Determine the (X, Y) coordinate at the center of the cell enclosing the given text.  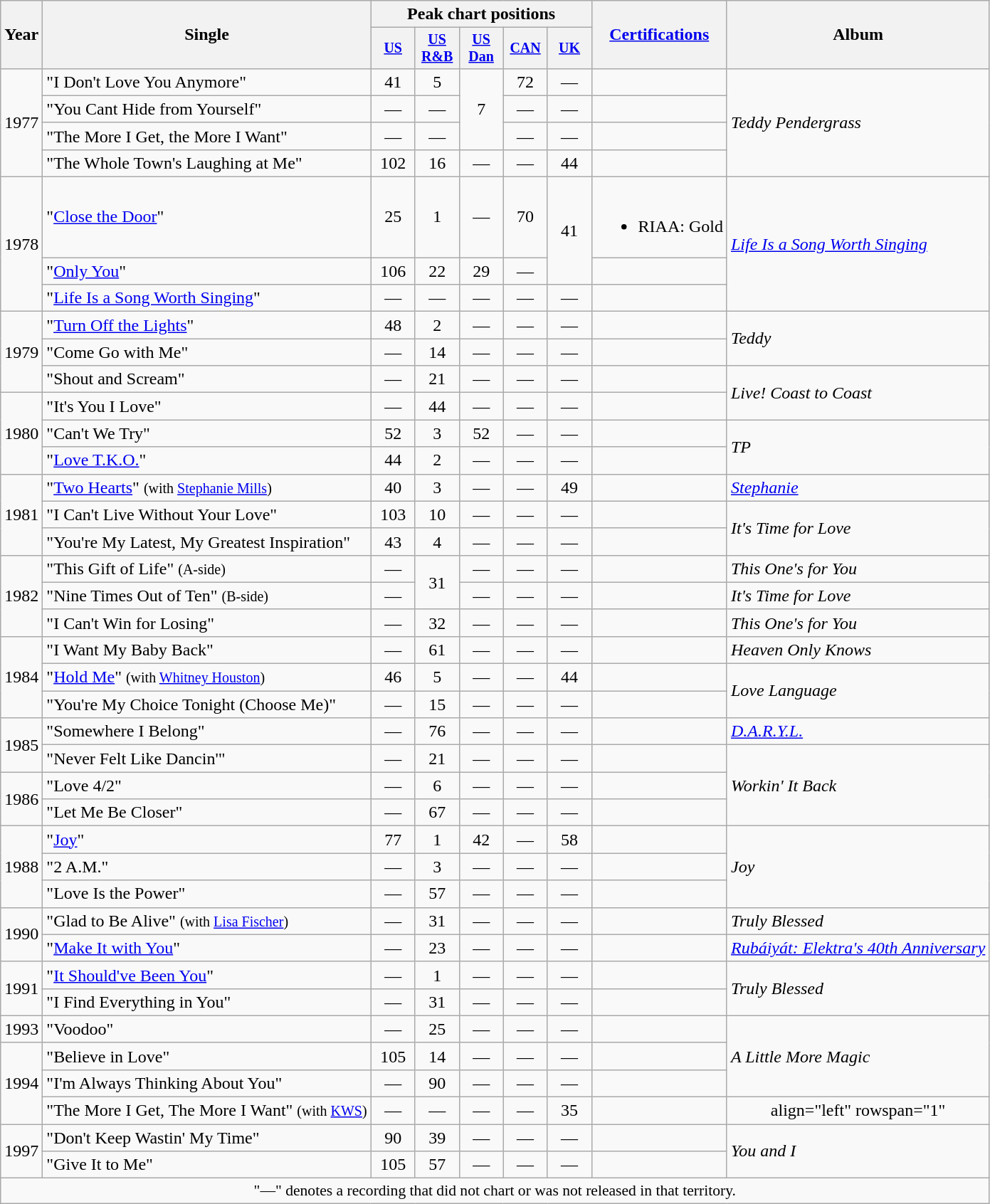
77 (393, 840)
4 (437, 542)
58 (569, 840)
103 (393, 514)
1981 (21, 514)
"Believe in Love" (206, 1056)
"Love Is the Power" (206, 894)
48 (393, 325)
"Love 4/2" (206, 786)
"Shout and Scream" (206, 379)
1997 (21, 1151)
Heaven Only Knows (858, 650)
1978 (21, 245)
TP (858, 447)
1988 (21, 867)
"The More I Get, the More I Want" (206, 136)
You and I (858, 1151)
"Let Me Be Closer" (206, 813)
1984 (21, 677)
61 (437, 650)
"I Can't Live Without Your Love" (206, 514)
39 (437, 1138)
"Somewhere I Belong" (206, 732)
UK (569, 48)
Album (858, 35)
16 (437, 163)
Live! Coast to Coast (858, 393)
Teddy (858, 339)
Life Is a Song Worth Singing (858, 245)
102 (393, 163)
"Don't Keep Wastin' My Time" (206, 1138)
70 (525, 218)
7 (481, 109)
"Turn Off the Lights" (206, 325)
106 (393, 271)
Peak chart positions (481, 14)
"You're My Latest, My Greatest Inspiration" (206, 542)
1993 (21, 1029)
1985 (21, 745)
32 (437, 623)
67 (437, 813)
"You're My Choice Tonight (Choose Me)" (206, 704)
A Little More Magic (858, 1056)
72 (525, 82)
RIAA: Gold (659, 218)
Joy (858, 867)
46 (393, 677)
Rubáiyát: Elektra's 40th Anniversary (858, 948)
1990 (21, 934)
"Joy" (206, 840)
10 (437, 514)
29 (481, 271)
"The Whole Town's Laughing at Me" (206, 163)
"Voodoo" (206, 1029)
D.A.R.Y.L. (858, 732)
"You Cant Hide from Yourself" (206, 109)
"I Don't Love You Anymore" (206, 82)
1991 (21, 988)
"It's You I Love" (206, 406)
Love Language (858, 691)
"Close the Door" (206, 218)
1994 (21, 1083)
US (393, 48)
"I Can't Win for Losing" (206, 623)
Single (206, 35)
Teddy Pendergrass (858, 122)
1982 (21, 596)
"Hold Me" (with Whitney Houston) (206, 677)
"2 A.M." (206, 867)
76 (437, 732)
43 (393, 542)
1980 (21, 433)
1977 (21, 122)
"The More I Get, The More I Want" (with KWS) (206, 1111)
23 (437, 948)
Certifications (659, 35)
"Two Hearts" (with Stephanie Mills) (206, 487)
6 (437, 786)
"I'm Always Thinking About You" (206, 1083)
"Love T.K.O." (206, 460)
"I Want My Baby Back" (206, 650)
"Life Is a Song Worth Singing" (206, 298)
40 (393, 487)
"—" denotes a recording that did not chart or was not released in that territory. (495, 1191)
35 (569, 1111)
Year (21, 35)
"I Find Everything in You" (206, 1002)
"Never Felt Like Dancin'" (206, 759)
"Nine Times Out of Ten" (B-side) (206, 596)
"Make It with You" (206, 948)
USDan (481, 48)
"It Should've Been You" (206, 975)
22 (437, 271)
"Can't We Try" (206, 433)
"Only You" (206, 271)
Stephanie (858, 487)
USR&B (437, 48)
"Come Go with Me" (206, 352)
"Give It to Me" (206, 1165)
"This Gift of Life" (A-side) (206, 569)
1979 (21, 352)
Workin' It Back (858, 786)
CAN (525, 48)
"Glad to Be Alive" (with Lisa Fischer) (206, 921)
15 (437, 704)
align="left" rowspan="1" (858, 1111)
1986 (21, 799)
42 (481, 840)
49 (569, 487)
